Return (X, Y) of the center of cell containing provided text 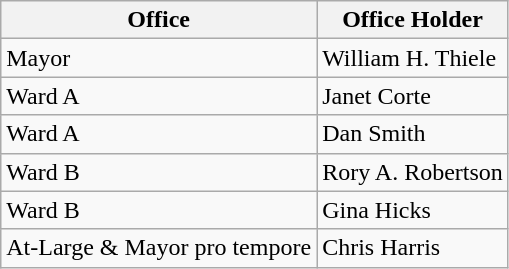
Janet Corte (413, 96)
Rory A. Robertson (413, 172)
At-Large & Mayor pro tempore (159, 248)
Office Holder (413, 20)
Mayor (159, 58)
Dan Smith (413, 134)
Office (159, 20)
William H. Thiele (413, 58)
Chris Harris (413, 248)
Gina Hicks (413, 210)
